Provide the [X, Y] coordinate of the cell's center where the given text is located.  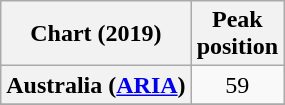
Peakposition [237, 34]
59 [237, 85]
Chart (2019) [96, 34]
Australia (ARIA) [96, 85]
